For the text-containing cell, return its midpoint in [x, y] coordinate format. 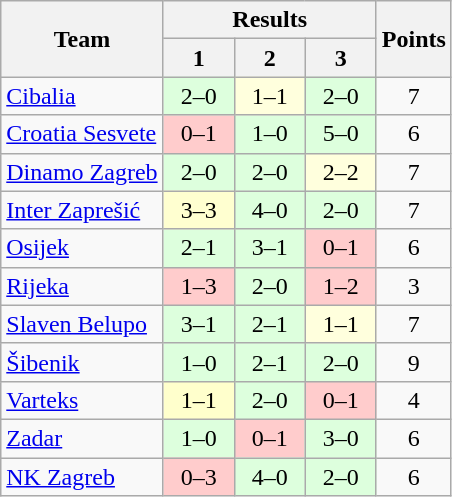
Osijek [82, 248]
Croatia Sesvete [82, 134]
Team [82, 39]
Šibenik [82, 362]
3–3 [198, 210]
Varteks [82, 400]
Points [414, 39]
1–3 [198, 286]
2–2 [340, 172]
2 [270, 58]
4 [414, 400]
9 [414, 362]
Cibalia [82, 96]
1–2 [340, 286]
0–3 [198, 477]
Results [270, 20]
Dinamo Zagreb [82, 172]
NK Zagreb [82, 477]
Rijeka [82, 286]
Inter Zaprešić [82, 210]
5–0 [340, 134]
Zadar [82, 438]
1 [198, 58]
3–0 [340, 438]
Slaven Belupo [82, 324]
